Determine the [x, y] coordinate at the center of the cell enclosing the given text.  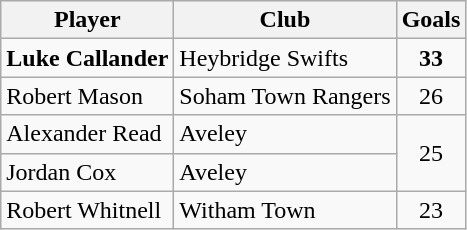
Jordan Cox [88, 172]
Robert Mason [88, 96]
33 [431, 58]
Soham Town Rangers [285, 96]
23 [431, 210]
Witham Town [285, 210]
Player [88, 20]
25 [431, 153]
Luke Callander [88, 58]
Club [285, 20]
Alexander Read [88, 134]
Heybridge Swifts [285, 58]
Robert Whitnell [88, 210]
Goals [431, 20]
26 [431, 96]
